Return (x, y) of the center of cell containing provided text 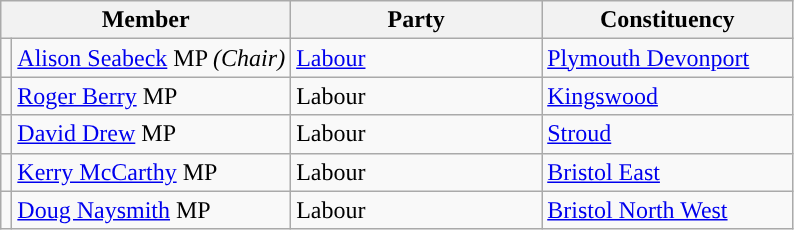
Member (146, 20)
Alison Seabeck MP (Chair) (152, 58)
Roger Berry MP (152, 96)
Doug Naysmith MP (152, 210)
Kerry McCarthy MP (152, 172)
David Drew MP (152, 134)
Kingswood (668, 96)
Plymouth Devonport (668, 58)
Party (416, 20)
Stroud (668, 134)
Bristol North West (668, 210)
Bristol East (668, 172)
Constituency (668, 20)
